Extract the [X, Y] coordinate from the center of the cell holding the provided text.  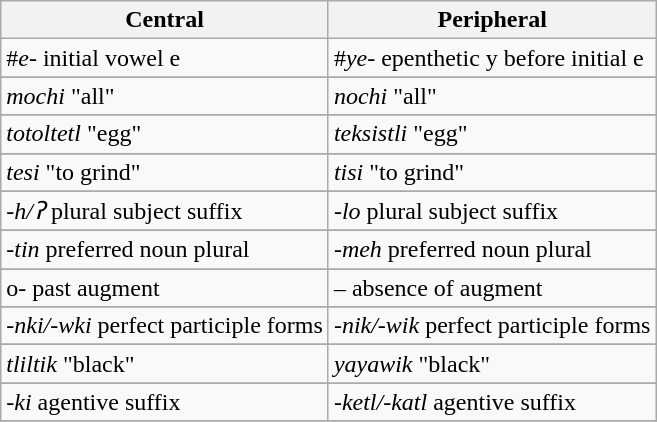
o- past augment [165, 288]
tliltik "black" [165, 364]
-h/ʔ plural subject suffix [165, 211]
Peripheral [492, 20]
tisi "to grind" [492, 172]
Central [165, 20]
teksistli "egg" [492, 134]
totoltetl "egg" [165, 134]
-nki/-wki perfect participle forms [165, 326]
-nik/-wik perfect participle forms [492, 326]
-lo plural subject suffix [492, 211]
#ye- epenthetic y before initial e [492, 58]
-ki agentive suffix [165, 402]
-meh preferred noun plural [492, 250]
-ketl/-katl agentive suffix [492, 402]
mochi "all" [165, 96]
nochi "all" [492, 96]
tesi "to grind" [165, 172]
– absence of augment [492, 288]
#e- initial vowel e [165, 58]
yayawik "black" [492, 364]
-tin preferred noun plural [165, 250]
